Search for the cell housing the specified text and yield its [x, y] center coordinate. 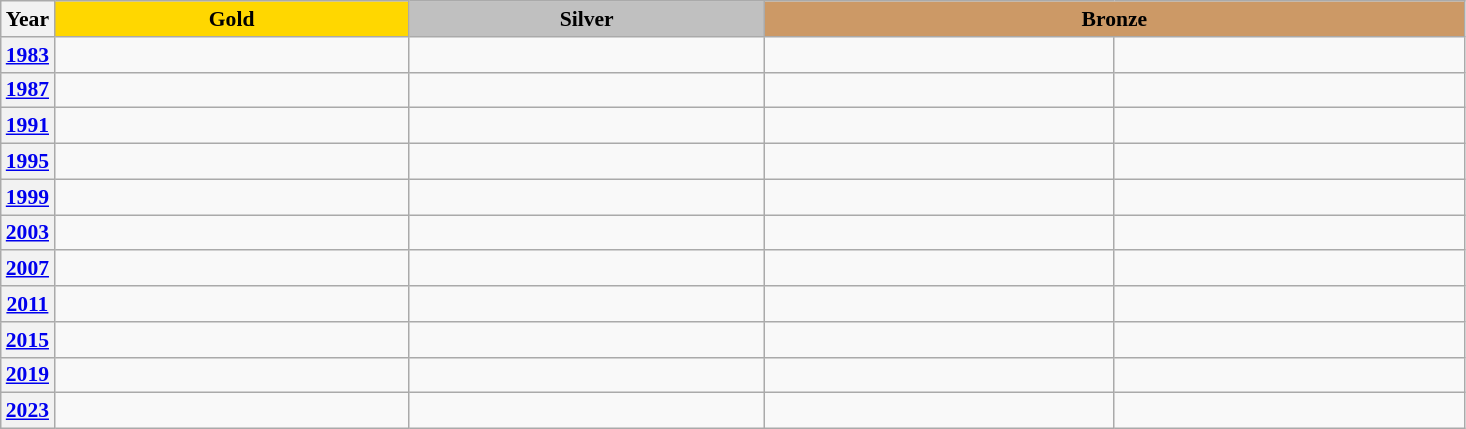
Silver [586, 19]
2015 [28, 340]
1995 [28, 162]
2023 [28, 411]
2007 [28, 269]
1991 [28, 126]
2003 [28, 233]
Gold [232, 19]
1983 [28, 55]
2019 [28, 375]
2011 [28, 304]
1987 [28, 90]
Year [28, 19]
Bronze [1114, 19]
1999 [28, 197]
